Search for the cell housing the specified text and yield its [X, Y] center coordinate. 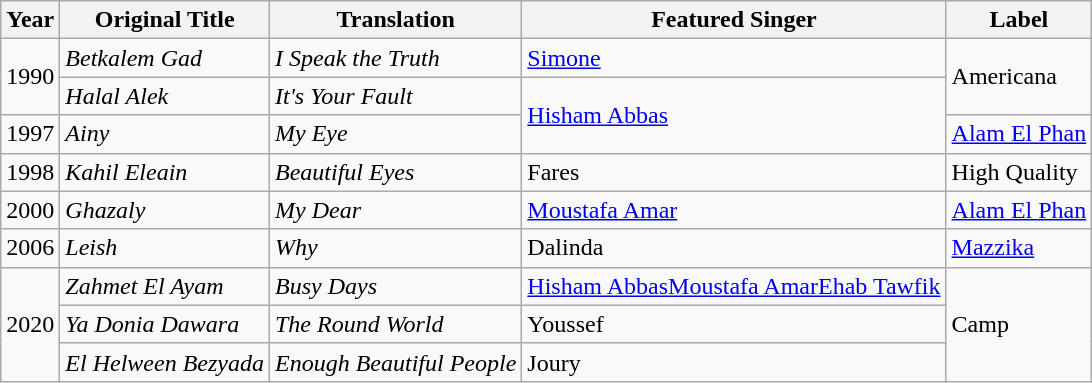
Ainy [165, 134]
Kahil Eleain [165, 172]
Zahmet El Ayam [165, 286]
Joury [734, 362]
I Speak the Truth [395, 58]
Dalinda [734, 248]
El Helween Bezyada [165, 362]
Label [1019, 20]
2006 [30, 248]
Translation [395, 20]
Why [395, 248]
Fares [734, 172]
2000 [30, 210]
My Dear [395, 210]
1998 [30, 172]
Betkalem Gad [165, 58]
The Round World [395, 324]
Youssef [734, 324]
1997 [30, 134]
My Eye [395, 134]
Leish [165, 248]
Ya Donia Dawara [165, 324]
1990 [30, 77]
Enough Beautiful People [395, 362]
Camp [1019, 324]
Beautiful Eyes [395, 172]
Mazzika [1019, 248]
Simone [734, 58]
High Quality [1019, 172]
Moustafa Amar [734, 210]
Ghazaly [165, 210]
Original Title [165, 20]
Americana [1019, 77]
Halal Alek [165, 96]
Busy Days [395, 286]
Year [30, 20]
Hisham Abbas [734, 115]
It's Your Fault [395, 96]
2020 [30, 324]
Hisham AbbasMoustafa AmarEhab Tawfik [734, 286]
Featured Singer [734, 20]
